Locate the cell with the specified text and output its (X, Y) center coordinate. 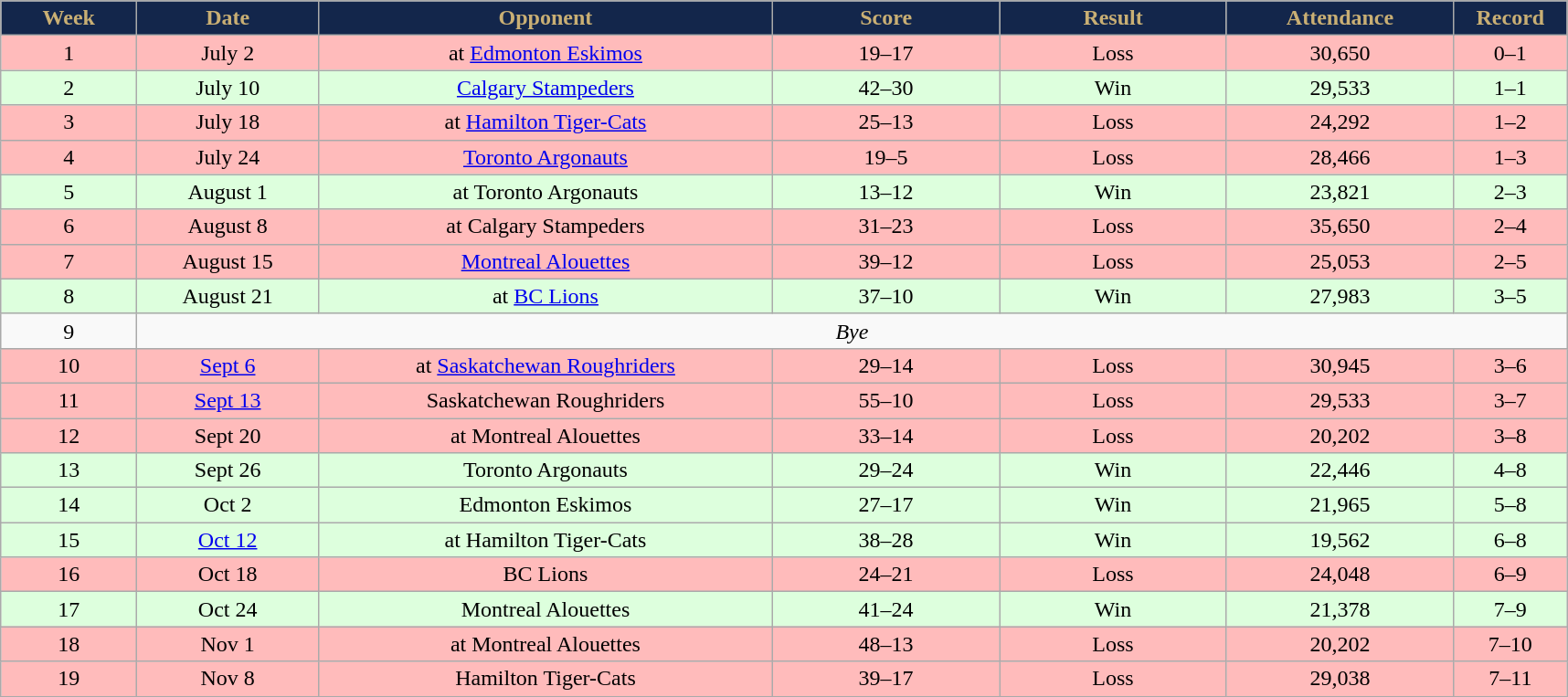
27,983 (1340, 296)
Result (1113, 18)
41–24 (885, 609)
Saskatchewan Roughriders (546, 400)
August 8 (228, 227)
7–9 (1510, 609)
8 (69, 296)
Nov 1 (228, 644)
Hamilton Tiger-Cats (546, 679)
11 (69, 400)
1–1 (1510, 88)
29–14 (885, 365)
19–5 (885, 157)
Bye (852, 331)
42–30 (885, 88)
1 (69, 53)
July 24 (228, 157)
24,292 (1340, 122)
July 2 (228, 53)
at Saskatchewan Roughriders (546, 365)
at Edmonton Eskimos (546, 53)
4 (69, 157)
Date (228, 18)
3–5 (1510, 296)
9 (69, 331)
22,446 (1340, 470)
3–8 (1510, 436)
Record (1510, 18)
Sept 20 (228, 436)
19,562 (1340, 540)
July 18 (228, 122)
at Calgary Stampeders (546, 227)
Edmonton Eskimos (546, 505)
55–10 (885, 400)
13–12 (885, 192)
Week (69, 18)
23,821 (1340, 192)
3–6 (1510, 365)
29,038 (1340, 679)
39–17 (885, 679)
at BC Lions (546, 296)
30,650 (1340, 53)
6 (69, 227)
48–13 (885, 644)
6–8 (1510, 540)
21,965 (1340, 505)
4–8 (1510, 470)
14 (69, 505)
Oct 24 (228, 609)
31–23 (885, 227)
7–10 (1510, 644)
35,650 (1340, 227)
1–2 (1510, 122)
0–1 (1510, 53)
August 21 (228, 296)
Oct 2 (228, 505)
August 1 (228, 192)
7–11 (1510, 679)
37–10 (885, 296)
Sept 26 (228, 470)
August 15 (228, 261)
21,378 (1340, 609)
25–13 (885, 122)
17 (69, 609)
15 (69, 540)
25,053 (1340, 261)
Sept 13 (228, 400)
16 (69, 575)
28,466 (1340, 157)
5–8 (1510, 505)
29–24 (885, 470)
Calgary Stampeders (546, 88)
6–9 (1510, 575)
18 (69, 644)
Sept 6 (228, 365)
5 (69, 192)
2–5 (1510, 261)
24–21 (885, 575)
July 10 (228, 88)
24,048 (1340, 575)
39–12 (885, 261)
BC Lions (546, 575)
30,945 (1340, 365)
2 (69, 88)
19 (69, 679)
Attendance (1340, 18)
2–4 (1510, 227)
13 (69, 470)
2–3 (1510, 192)
Opponent (546, 18)
38–28 (885, 540)
Nov 8 (228, 679)
Oct 12 (228, 540)
3 (69, 122)
Oct 18 (228, 575)
7 (69, 261)
12 (69, 436)
33–14 (885, 436)
27–17 (885, 505)
Score (885, 18)
1–3 (1510, 157)
at Toronto Argonauts (546, 192)
19–17 (885, 53)
10 (69, 365)
3–7 (1510, 400)
